Return (X, Y) of the center of cell containing provided text 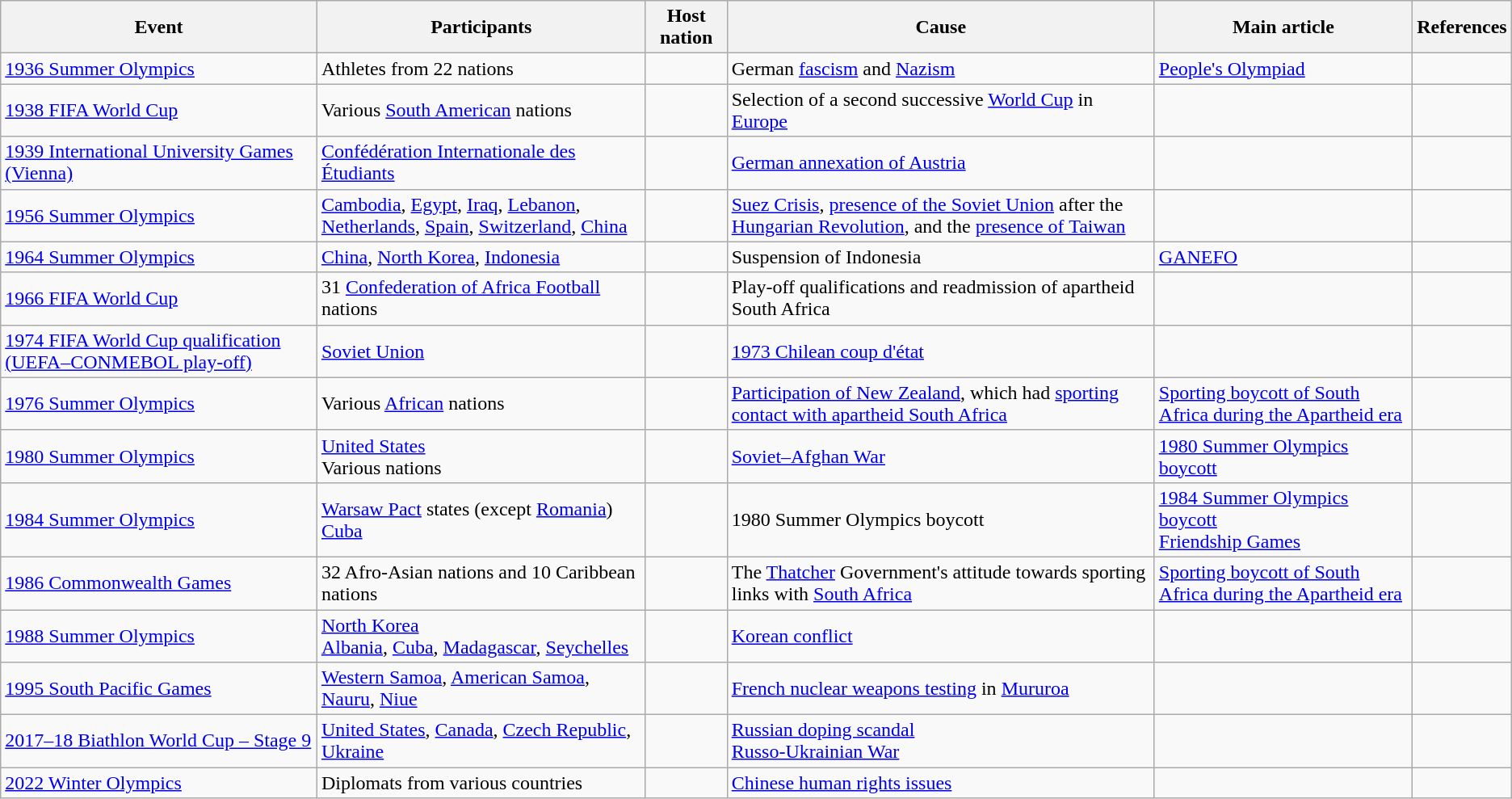
Participants (481, 27)
Play-off qualifications and readmission of apartheid South Africa (940, 299)
Suspension of Indonesia (940, 257)
1988 Summer Olympics (159, 635)
Host nation (687, 27)
Athletes from 22 nations (481, 69)
Chinese human rights issues (940, 783)
Cambodia, Egypt, Iraq, Lebanon, Netherlands, Spain, Switzerland, China (481, 215)
Cause (940, 27)
German annexation of Austria (940, 163)
References (1462, 27)
1966 FIFA World Cup (159, 299)
Diplomats from various countries (481, 783)
United StatesVarious nations (481, 456)
Soviet Union (481, 351)
German fascism and Nazism (940, 69)
United States, Canada, Czech Republic, Ukraine (481, 742)
People's Olympiad (1283, 69)
1995 South Pacific Games (159, 688)
31 Confederation of Africa Football nations (481, 299)
Participation of New Zealand, which had sporting contact with apartheid South Africa (940, 404)
1984 Summer Olympics (159, 519)
32 Afro-Asian nations and 10 Caribbean nations (481, 583)
Event (159, 27)
Various African nations (481, 404)
Korean conflict (940, 635)
1980 Summer Olympics (159, 456)
Main article (1283, 27)
Selection of a second successive World Cup in Europe (940, 110)
1984 Summer Olympics boycottFriendship Games (1283, 519)
China, North Korea, Indonesia (481, 257)
2017–18 Biathlon World Cup – Stage 9 (159, 742)
1986 Commonwealth Games (159, 583)
1936 Summer Olympics (159, 69)
Various South American nations (481, 110)
Suez Crisis, presence of the Soviet Union after the Hungarian Revolution, and the presence of Taiwan (940, 215)
Warsaw Pact states (except Romania)Cuba (481, 519)
Russian doping scandalRusso-Ukrainian War (940, 742)
1939 International University Games (Vienna) (159, 163)
French nuclear weapons testing in Mururoa (940, 688)
Western Samoa, American Samoa, Nauru, Niue (481, 688)
The Thatcher Government's attitude towards sporting links with South Africa (940, 583)
1956 Summer Olympics (159, 215)
1973 Chilean coup d'état (940, 351)
1938 FIFA World Cup (159, 110)
Soviet–Afghan War (940, 456)
North KoreaAlbania, Cuba, Madagascar, Seychelles (481, 635)
Confédération Internationale des Étudiants (481, 163)
1976 Summer Olympics (159, 404)
GANEFO (1283, 257)
1964 Summer Olympics (159, 257)
2022 Winter Olympics (159, 783)
1974 FIFA World Cup qualification (UEFA–CONMEBOL play-off) (159, 351)
